Return [x, y] of the center of cell containing provided text 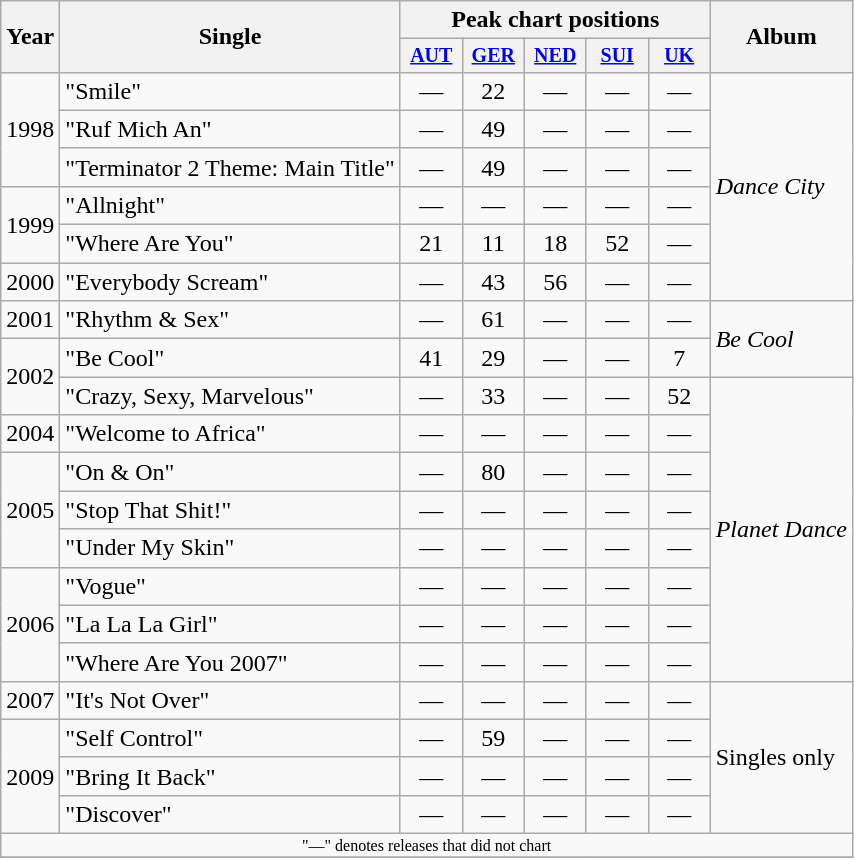
2002 [30, 377]
2007 [30, 700]
80 [493, 472]
"Smile" [230, 91]
"Discover" [230, 814]
43 [493, 282]
"On & On" [230, 472]
GER [493, 56]
SUI [617, 56]
56 [555, 282]
"Bring It Back" [230, 776]
"La La La Girl" [230, 624]
18 [555, 244]
2000 [30, 282]
2004 [30, 434]
"Vogue" [230, 586]
"Under My Skin" [230, 548]
"Where Are You" [230, 244]
22 [493, 91]
Single [230, 37]
"Allnight" [230, 205]
61 [493, 320]
"Welcome to Africa" [230, 434]
AUT [431, 56]
"—" denotes releases that did not chart [427, 846]
2001 [30, 320]
21 [431, 244]
Year [30, 37]
NED [555, 56]
"It's Not Over" [230, 700]
"Where Are You 2007" [230, 662]
"Crazy, Sexy, Marvelous" [230, 396]
Peak chart positions [555, 20]
Be Cool [781, 339]
UK [679, 56]
"Self Control" [230, 738]
2006 [30, 624]
2009 [30, 776]
1999 [30, 224]
41 [431, 358]
29 [493, 358]
59 [493, 738]
"Everybody Scream" [230, 282]
"Rhythm & Sex" [230, 320]
"Terminator 2 Theme: Main Title" [230, 167]
"Stop That Shit!" [230, 510]
Dance City [781, 186]
Singles only [781, 757]
2005 [30, 510]
1998 [30, 129]
7 [679, 358]
Album [781, 37]
"Be Cool" [230, 358]
11 [493, 244]
"Ruf Mich An" [230, 129]
33 [493, 396]
Planet Dance [781, 529]
